Return the [X, Y] coordinate for the center point of the cell that contains the specified text.  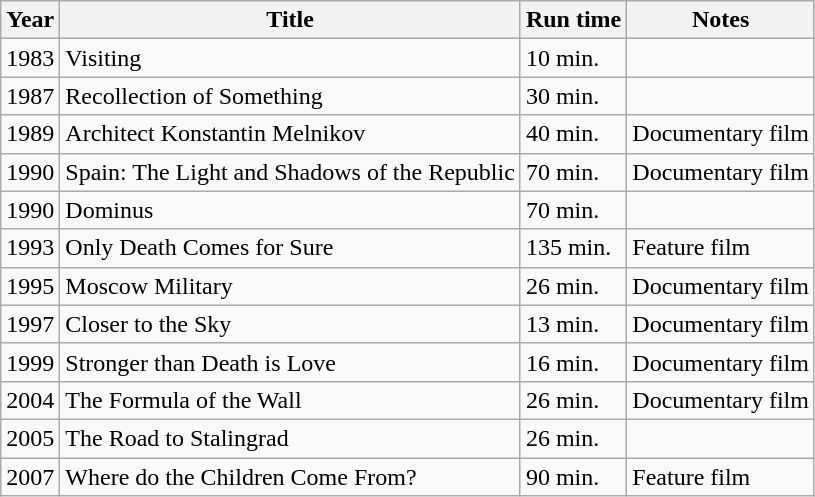
Architect Konstantin Melnikov [290, 134]
Closer to the Sky [290, 324]
1995 [30, 286]
2004 [30, 400]
30 min. [573, 96]
Notes [721, 20]
Visiting [290, 58]
1989 [30, 134]
Run time [573, 20]
Where do the Children Come From? [290, 477]
40 min. [573, 134]
1999 [30, 362]
The Formula of the Wall [290, 400]
Stronger than Death is Love [290, 362]
Dominus [290, 210]
Moscow Military [290, 286]
Title [290, 20]
1993 [30, 248]
2005 [30, 438]
Recollection of Something [290, 96]
1987 [30, 96]
Spain: The Light and Shadows of the Republic [290, 172]
1983 [30, 58]
2007 [30, 477]
16 min. [573, 362]
135 min. [573, 248]
The Road to Stalingrad [290, 438]
Only Death Comes for Sure [290, 248]
Year [30, 20]
1997 [30, 324]
13 min. [573, 324]
10 min. [573, 58]
90 min. [573, 477]
